Locate the cell with the specified text and output its [X, Y] center coordinate. 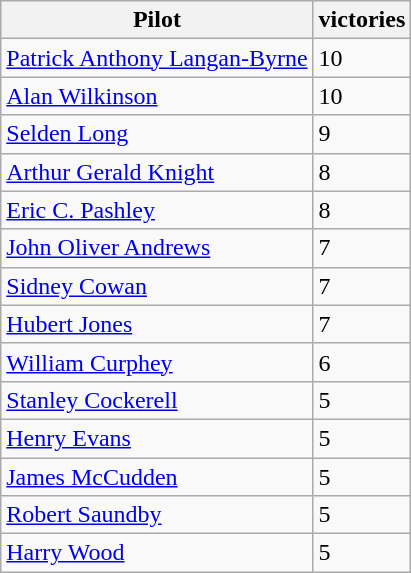
Stanley Cockerell [157, 400]
William Curphey [157, 362]
Alan Wilkinson [157, 96]
John Oliver Andrews [157, 248]
Hubert Jones [157, 324]
Sidney Cowan [157, 286]
Selden Long [157, 134]
James McCudden [157, 477]
6 [362, 362]
victories [362, 20]
Harry Wood [157, 553]
Robert Saundby [157, 515]
9 [362, 134]
Henry Evans [157, 438]
Eric C. Pashley [157, 210]
Pilot [157, 20]
Arthur Gerald Knight [157, 172]
Patrick Anthony Langan-Byrne [157, 58]
